Scan for the cell matching the given text and deliver its [x, y] coordinate at center. 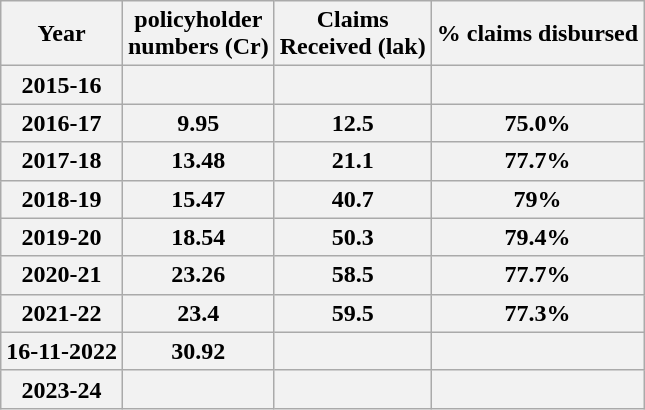
15.47 [198, 199]
2016-17 [62, 123]
75.0% [537, 123]
16-11-2022 [62, 351]
% claims disbursed [537, 34]
2018-19 [62, 199]
79% [537, 199]
40.7 [352, 199]
13.48 [198, 161]
2023-24 [62, 389]
79.4% [537, 237]
50.3 [352, 237]
59.5 [352, 313]
23.26 [198, 275]
2020-21 [62, 275]
2021-22 [62, 313]
Year [62, 34]
2017-18 [62, 161]
21.1 [352, 161]
30.92 [198, 351]
77.3% [537, 313]
policyholdernumbers (Cr) [198, 34]
18.54 [198, 237]
2019-20 [62, 237]
9.95 [198, 123]
2015-16 [62, 85]
58.5 [352, 275]
12.5 [352, 123]
ClaimsReceived (lak) [352, 34]
23.4 [198, 313]
